Determine the [X, Y] coordinate at the center of the cell enclosing the given text.  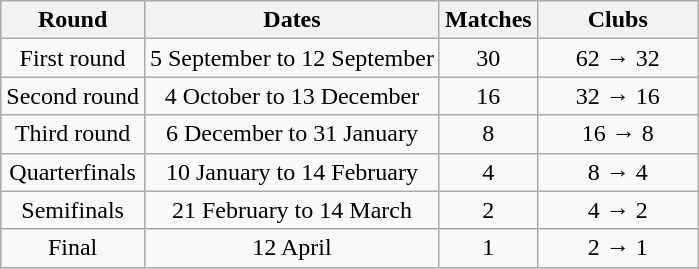
16 → 8 [618, 134]
1 [488, 248]
Matches [488, 20]
8 [488, 134]
30 [488, 58]
4 → 2 [618, 210]
4 [488, 172]
2 → 1 [618, 248]
2 [488, 210]
Final [73, 248]
16 [488, 96]
Quarterfinals [73, 172]
Second round [73, 96]
10 January to 14 February [292, 172]
21 February to 14 March [292, 210]
Dates [292, 20]
5 September to 12 September [292, 58]
Semifinals [73, 210]
62 → 32 [618, 58]
6 December to 31 January [292, 134]
32 → 16 [618, 96]
8 → 4 [618, 172]
4 October to 13 December [292, 96]
Clubs [618, 20]
12 April [292, 248]
First round [73, 58]
Third round [73, 134]
Round [73, 20]
